Provide the [x, y] coordinate of the cell's center where the given text is located.  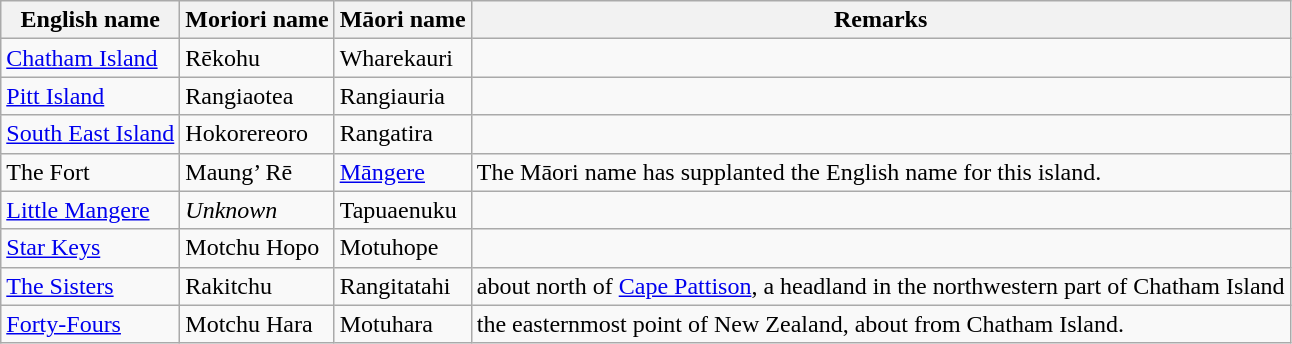
Tapuaenuku [402, 210]
Little Mangere [90, 210]
Rangatira [402, 134]
Remarks [880, 20]
The Sisters [90, 286]
Rangiauria [402, 96]
Rangiaotea [257, 96]
Wharekauri [402, 58]
Maung’ Rē [257, 172]
Rēkohu [257, 58]
about north of Cape Pattison, a headland in the northwestern part of Chatham Island [880, 286]
Motchu Hopo [257, 248]
Hokorereoro [257, 134]
Moriori name [257, 20]
Motuhope [402, 248]
the easternmost point of New Zealand, about from Chatham Island. [880, 324]
Star Keys [90, 248]
Rakitchu [257, 286]
English name [90, 20]
Rangitatahi [402, 286]
South East Island [90, 134]
Unknown [257, 210]
Forty-Fours [90, 324]
The Fort [90, 172]
Pitt Island [90, 96]
Māori name [402, 20]
Chatham Island [90, 58]
Motuhara [402, 324]
The Māori name has supplanted the English name for this island. [880, 172]
Motchu Hara [257, 324]
Māngere [402, 172]
